Search for the cell housing the specified text and yield its [x, y] center coordinate. 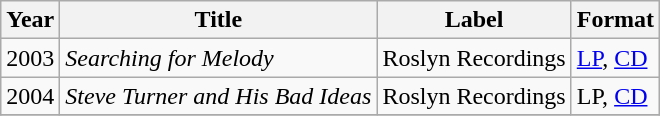
Title [218, 20]
2003 [30, 58]
Year [30, 20]
Steve Turner and His Bad Ideas [218, 96]
Format [615, 20]
Label [474, 20]
Searching for Melody [218, 58]
2004 [30, 96]
